Provide the (X, Y) coordinate of the cell's center where the given text is located.  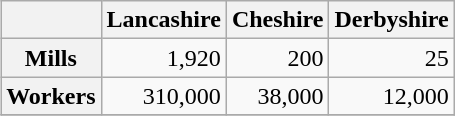
200 (278, 58)
Mills (51, 58)
Workers (51, 96)
Lancashire (164, 20)
310,000 (164, 96)
12,000 (392, 96)
Derbyshire (392, 20)
25 (392, 58)
1,920 (164, 58)
Cheshire (278, 20)
38,000 (278, 96)
